Extract the [X, Y] coordinate from the center of the cell holding the provided text.  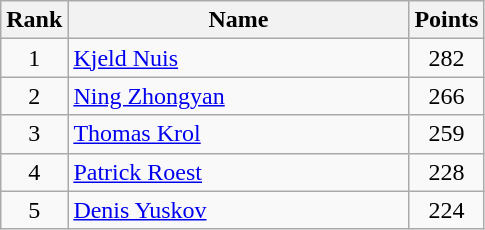
Rank [34, 20]
Name [238, 20]
3 [34, 134]
2 [34, 96]
Ning Zhongyan [238, 96]
259 [446, 134]
Thomas Krol [238, 134]
1 [34, 58]
224 [446, 210]
282 [446, 58]
228 [446, 172]
Kjeld Nuis [238, 58]
266 [446, 96]
Denis Yuskov [238, 210]
5 [34, 210]
4 [34, 172]
Points [446, 20]
Patrick Roest [238, 172]
